Provide the [x, y] coordinate of the cell's center where the given text is located.  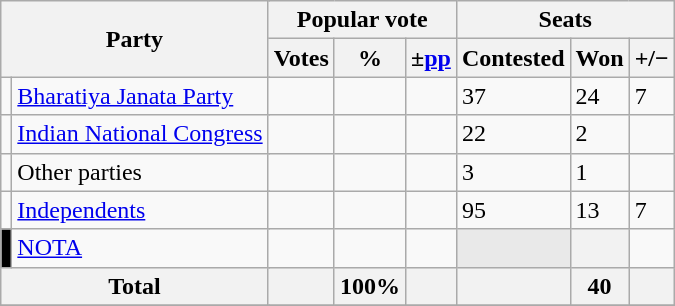
Won [600, 58]
Seats [565, 20]
Bharatiya Janata Party [140, 96]
Party [134, 39]
2 [600, 134]
Contested [513, 58]
22 [513, 134]
Indian National Congress [140, 134]
% [370, 58]
+/− [652, 58]
Votes [301, 58]
±pp [430, 58]
Independents [140, 210]
40 [600, 286]
1 [600, 172]
Other parties [140, 172]
100% [370, 286]
13 [600, 210]
24 [600, 96]
37 [513, 96]
Popular vote [362, 20]
95 [513, 210]
NOTA [140, 248]
Total [134, 286]
3 [513, 172]
